Output the [x, y] coordinate of the center of the cell containing the given text.  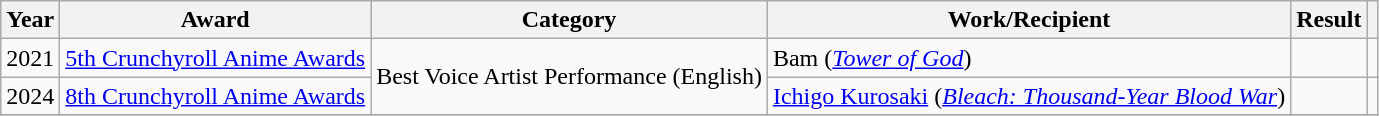
2024 [30, 96]
8th Crunchyroll Anime Awards [216, 96]
Best Voice Artist Performance (English) [570, 77]
2021 [30, 58]
Category [570, 20]
Bam (Tower of God) [1028, 58]
Result [1329, 20]
5th Crunchyroll Anime Awards [216, 58]
Work/Recipient [1028, 20]
Year [30, 20]
Ichigo Kurosaki (Bleach: Thousand-Year Blood War) [1028, 96]
Award [216, 20]
